Determine the [x, y] coordinate at the center of the cell enclosing the given text.  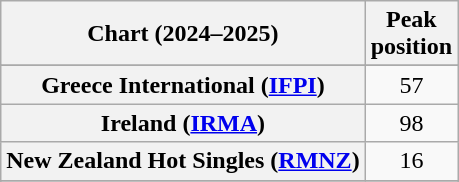
98 [411, 123]
57 [411, 85]
16 [411, 161]
Ireland (IRMA) [183, 123]
Peakposition [411, 34]
New Zealand Hot Singles (RMNZ) [183, 161]
Greece International (IFPI) [183, 85]
Chart (2024–2025) [183, 34]
